Detect which cell encompasses the target text, then output its [X, Y] center coordinate. 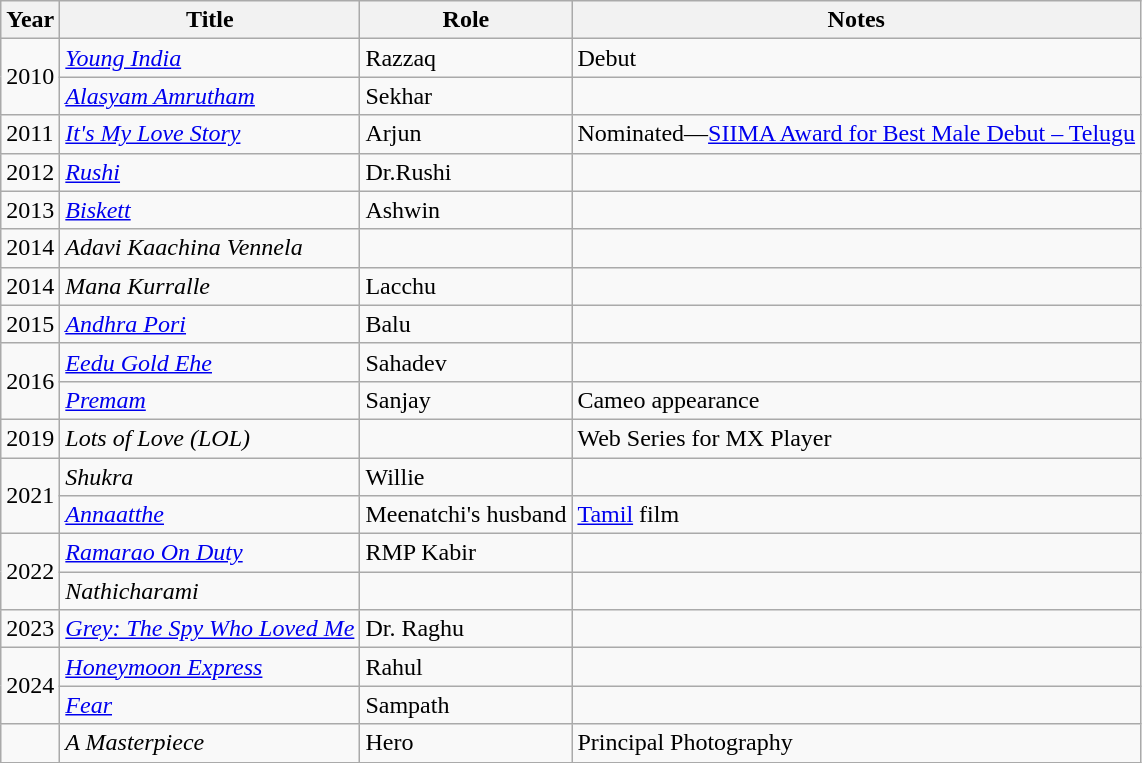
Balu [466, 324]
Principal Photography [856, 743]
Arjun [466, 134]
Dr.Rushi [466, 172]
A Masterpiece [210, 743]
2010 [30, 77]
Mana Kurralle [210, 286]
RMP Kabir [466, 553]
Adavi Kaachina Vennela [210, 248]
Title [210, 20]
Fear [210, 705]
2022 [30, 572]
Dr. Raghu [466, 629]
Tamil film [856, 515]
Young India [210, 58]
2016 [30, 381]
Andhra Pori [210, 324]
Lots of Love (LOL) [210, 438]
Rahul [466, 667]
2012 [30, 172]
Alasyam Amrutham [210, 96]
2011 [30, 134]
Eedu Gold Ehe [210, 362]
Ramarao On Duty [210, 553]
Shukra [210, 477]
Annaatthe [210, 515]
Year [30, 20]
It's My Love Story [210, 134]
Role [466, 20]
2015 [30, 324]
Lacchu [466, 286]
2021 [30, 496]
Sekhar [466, 96]
2024 [30, 686]
Notes [856, 20]
Nominated—SIIMA Award for Best Male Debut – Telugu [856, 134]
2013 [30, 210]
Sanjay [466, 400]
2019 [30, 438]
Premam [210, 400]
Willie [466, 477]
Honeymoon Express [210, 667]
Grey: The Spy Who Loved Me [210, 629]
Nathicharami [210, 591]
Sampath [466, 705]
Debut [856, 58]
Biskett [210, 210]
Cameo appearance [856, 400]
Sahadev [466, 362]
Razzaq [466, 58]
Hero [466, 743]
2023 [30, 629]
Meenatchi's husband [466, 515]
Rushi [210, 172]
Web Series for MX Player [856, 438]
Ashwin [466, 210]
